From the cell containing the given text, extract its center point as (X, Y) coordinate. 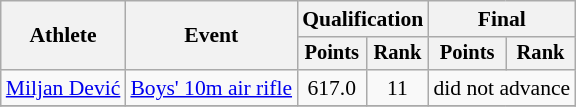
617.0 (332, 88)
Miljan Dević (64, 88)
did not advance (502, 88)
Boys' 10m air rifle (211, 88)
Qualification (362, 19)
Event (211, 36)
Athlete (64, 36)
11 (397, 88)
Final (502, 19)
